Output the (x, y) coordinate of the center of the cell containing the given text.  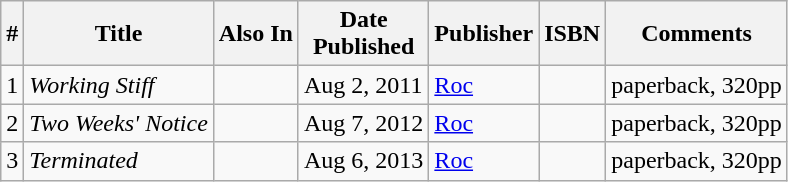
Aug 2, 2011 (363, 85)
Aug 7, 2012 (363, 123)
Working Stiff (119, 85)
Publisher (484, 34)
3 (12, 161)
Aug 6, 2013 (363, 161)
# (12, 34)
Title (119, 34)
1 (12, 85)
DatePublished (363, 34)
Comments (697, 34)
Terminated (119, 161)
Two Weeks' Notice (119, 123)
ISBN (572, 34)
Also In (256, 34)
2 (12, 123)
